Locate the cell with the specified text and output its (x, y) center coordinate. 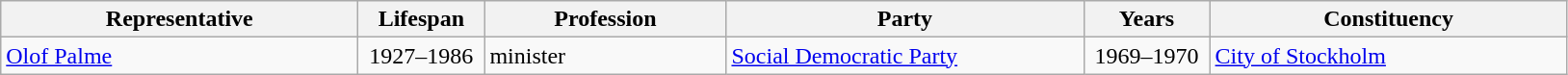
City of Stockholm (1389, 56)
Party (905, 19)
1969–1970 (1146, 56)
1927–1986 (422, 56)
Years (1146, 19)
Social Democratic Party (905, 56)
Olof Palme (179, 56)
Profession (605, 19)
minister (605, 56)
Constituency (1389, 19)
Lifespan (422, 19)
Representative (179, 19)
